For the text-containing cell, return its midpoint in [x, y] coordinate format. 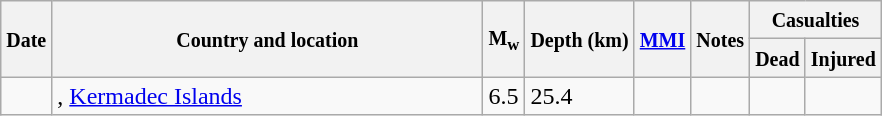
Date [26, 39]
25.4 [580, 96]
6.5 [504, 96]
Mw [504, 39]
Injured [843, 58]
Dead [778, 58]
MMI [662, 39]
Country and location [268, 39]
Depth (km) [580, 39]
Notes [720, 39]
, Kermadec Islands [268, 96]
Casualties [816, 20]
